Output the [x, y] coordinate of the center of the cell containing the given text.  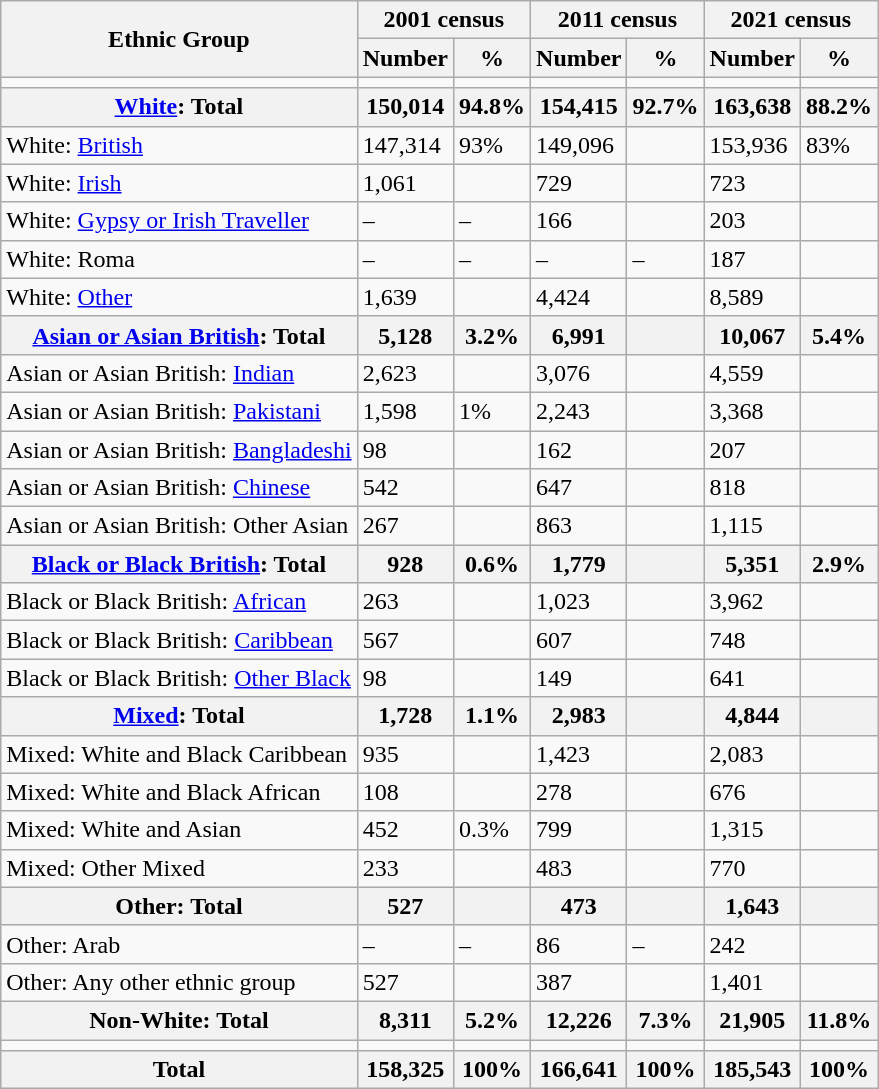
473 [579, 906]
Mixed: White and Black African [179, 792]
92.7% [666, 107]
3,076 [579, 373]
88.2% [838, 107]
0.3% [492, 830]
2.9% [838, 564]
1,639 [405, 297]
2001 census [444, 20]
Asian or Asian British: Indian [179, 373]
149 [579, 678]
White: Gypsy or Irish Traveller [179, 221]
0.6% [492, 564]
263 [405, 602]
2,623 [405, 373]
Asian or Asian British: Total [179, 335]
Mixed: White and Black Caribbean [179, 754]
3.2% [492, 335]
452 [405, 830]
607 [579, 640]
2,243 [579, 411]
10,067 [752, 335]
748 [752, 640]
Mixed: Other Mixed [179, 868]
149,096 [579, 145]
185,543 [752, 1070]
4,844 [752, 716]
676 [752, 792]
153,936 [752, 145]
1% [492, 411]
3,368 [752, 411]
278 [579, 792]
242 [752, 944]
166,641 [579, 1070]
567 [405, 640]
483 [579, 868]
1.1% [492, 716]
White: British [179, 145]
86 [579, 944]
83% [838, 145]
207 [752, 449]
White: Irish [179, 183]
5.4% [838, 335]
233 [405, 868]
1,061 [405, 183]
Asian or Asian British: Pakistani [179, 411]
8,589 [752, 297]
267 [405, 526]
641 [752, 678]
Asian or Asian British: Other Asian [179, 526]
Mixed: White and Asian [179, 830]
5.2% [492, 1020]
647 [579, 488]
21,905 [752, 1020]
1,598 [405, 411]
93% [492, 145]
158,325 [405, 1070]
1,401 [752, 982]
White: Roma [179, 259]
2021 census [790, 20]
4,559 [752, 373]
11.8% [838, 1020]
Other: Total [179, 906]
Asian or Asian British: Chinese [179, 488]
Non-White: Total [179, 1020]
4,424 [579, 297]
White: Total [179, 107]
203 [752, 221]
387 [579, 982]
154,415 [579, 107]
1,643 [752, 906]
2,983 [579, 716]
166 [579, 221]
1,779 [579, 564]
5,128 [405, 335]
Total [179, 1070]
Black or Black British: Total [179, 564]
3,962 [752, 602]
863 [579, 526]
770 [752, 868]
928 [405, 564]
935 [405, 754]
12,226 [579, 1020]
Other: Arab [179, 944]
Mixed: Total [179, 716]
729 [579, 183]
Black or Black British: African [179, 602]
Other: Any other ethnic group [179, 982]
White: Other [179, 297]
7.3% [666, 1020]
799 [579, 830]
Asian or Asian British: Bangladeshi [179, 449]
162 [579, 449]
147,314 [405, 145]
1,023 [579, 602]
Black or Black British: Caribbean [179, 640]
108 [405, 792]
6,991 [579, 335]
Ethnic Group [179, 39]
94.8% [492, 107]
2,083 [752, 754]
187 [752, 259]
163,638 [752, 107]
723 [752, 183]
1,423 [579, 754]
Black or Black British: Other Black [179, 678]
2011 census [618, 20]
1,315 [752, 830]
150,014 [405, 107]
1,115 [752, 526]
5,351 [752, 564]
8,311 [405, 1020]
1,728 [405, 716]
542 [405, 488]
818 [752, 488]
